For the text-containing cell, return its midpoint in [X, Y] coordinate format. 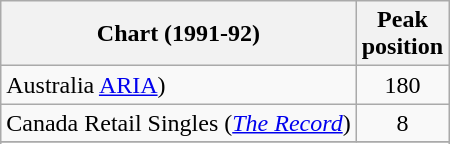
Chart (1991-92) [178, 34]
Canada Retail Singles (The Record) [178, 123]
8 [402, 123]
180 [402, 85]
Peakposition [402, 34]
Australia ARIA) [178, 85]
